Return the [x, y] coordinate for the center point of the cell that contains the specified text.  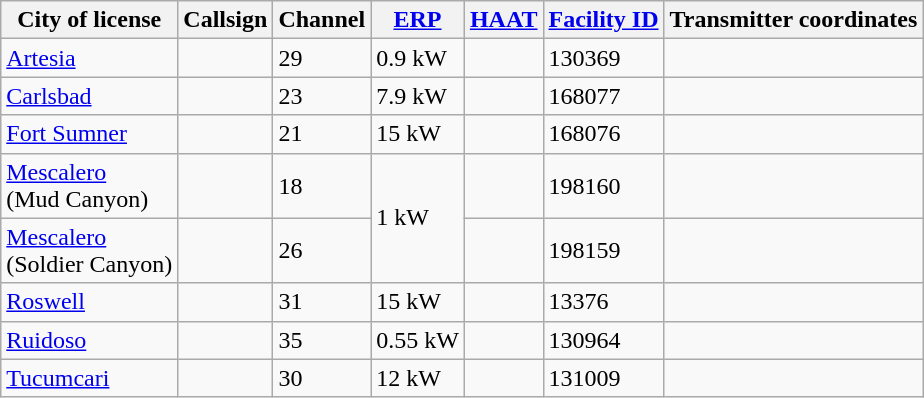
13376 [604, 302]
0.9 kW [418, 58]
Ruidoso [90, 340]
Roswell [90, 302]
Transmitter coordinates [794, 20]
18 [322, 186]
Artesia [90, 58]
29 [322, 58]
130369 [604, 58]
35 [322, 340]
168077 [604, 96]
23 [322, 96]
HAAT [504, 20]
Fort Sumner [90, 134]
City of license [90, 20]
Mescalero(Mud Canyon) [90, 186]
21 [322, 134]
Tucumcari [90, 378]
Channel [322, 20]
Mescalero(Soldier Canyon) [90, 250]
Carlsbad [90, 96]
7.9 kW [418, 96]
30 [322, 378]
168076 [604, 134]
0.55 kW [418, 340]
31 [322, 302]
26 [322, 250]
198160 [604, 186]
12 kW [418, 378]
130964 [604, 340]
ERP [418, 20]
198159 [604, 250]
Facility ID [604, 20]
1 kW [418, 218]
Callsign [226, 20]
131009 [604, 378]
